Scan for the cell matching the given text and deliver its [X, Y] coordinate at center. 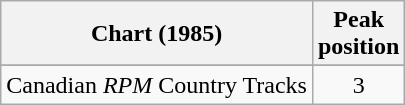
Peakposition [358, 34]
3 [358, 85]
Canadian RPM Country Tracks [157, 85]
Chart (1985) [157, 34]
